Locate the cell with the specified text and output its [X, Y] center coordinate. 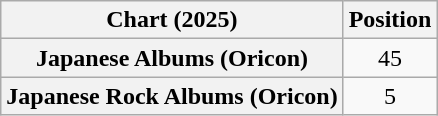
5 [390, 96]
Chart (2025) [172, 20]
45 [390, 58]
Japanese Albums (Oricon) [172, 58]
Position [390, 20]
Japanese Rock Albums (Oricon) [172, 96]
